Extract the [x, y] coordinate from the center of the cell holding the provided text.  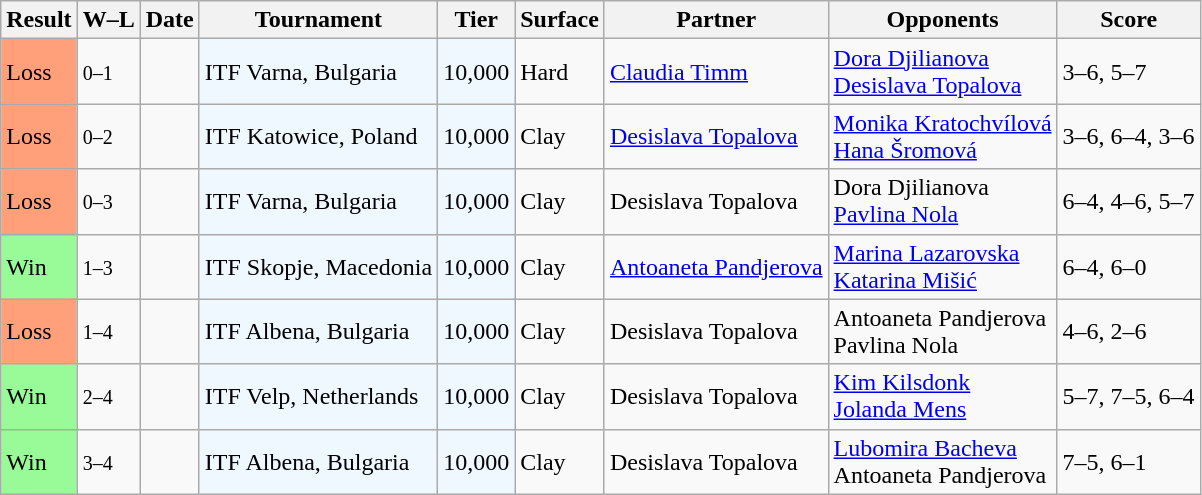
Dora Djilianova Pavlina Nola [942, 202]
ITF Skopje, Macedonia [318, 266]
Kim Kilsdonk Jolanda Mens [942, 396]
3–6, 5–7 [1128, 72]
Date [170, 20]
W–L [108, 20]
Surface [560, 20]
Antoaneta Pandjerova [716, 266]
Result [39, 20]
Monika Kratochvílová Hana Šromová [942, 136]
4–6, 2–6 [1128, 332]
1–3 [108, 266]
Partner [716, 20]
7–5, 6–1 [1128, 462]
3–6, 6–4, 3–6 [1128, 136]
Hard [560, 72]
0–1 [108, 72]
6–4, 4–6, 5–7 [1128, 202]
Antoaneta Pandjerova Pavlina Nola [942, 332]
Tier [476, 20]
Marina Lazarovska Katarina Mišić [942, 266]
ITF Katowice, Poland [318, 136]
Dora Djilianova Desislava Topalova [942, 72]
ITF Velp, Netherlands [318, 396]
Opponents [942, 20]
5–7, 7–5, 6–4 [1128, 396]
Claudia Timm [716, 72]
0–3 [108, 202]
0–2 [108, 136]
Lubomira Bacheva Antoaneta Pandjerova [942, 462]
6–4, 6–0 [1128, 266]
3–4 [108, 462]
2–4 [108, 396]
Score [1128, 20]
1–4 [108, 332]
Tournament [318, 20]
